Scan for the cell matching the given text and deliver its (X, Y) coordinate at center. 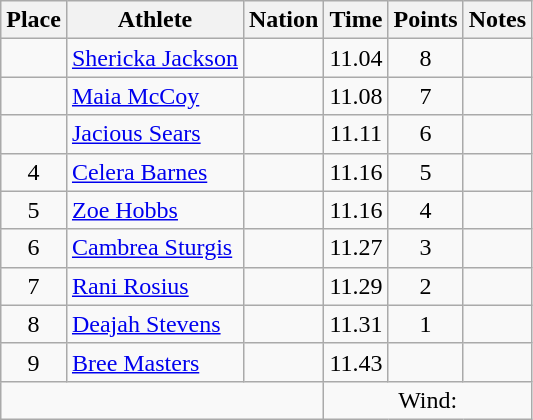
Place (34, 20)
Cambrea Sturgis (154, 248)
Points (426, 20)
Notes (497, 20)
Celera Barnes (154, 172)
11.43 (356, 362)
Zoe Hobbs (154, 210)
Deajah Stevens (154, 324)
9 (34, 362)
11.11 (356, 134)
11.04 (356, 58)
3 (426, 248)
Shericka Jackson (154, 58)
Bree Masters (154, 362)
11.27 (356, 248)
1 (426, 324)
Nation (283, 20)
2 (426, 286)
Rani Rosius (154, 286)
11.08 (356, 96)
11.29 (356, 286)
Jacious Sears (154, 134)
11.31 (356, 324)
Time (356, 20)
Athlete (154, 20)
Maia McCoy (154, 96)
Wind: (428, 400)
